Extract the [X, Y] coordinate from the center of the cell holding the provided text.  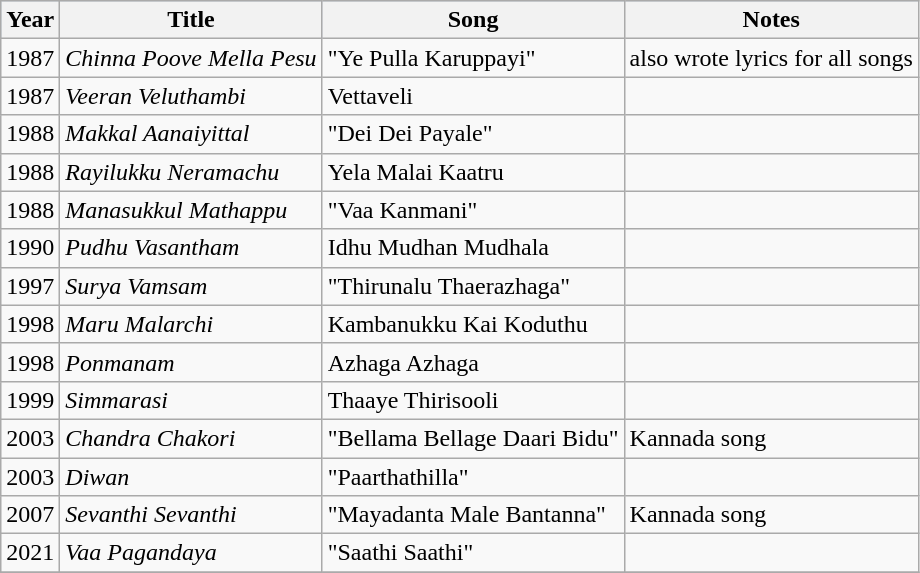
Vaa Pagandaya [191, 553]
"Paarthathilla" [473, 477]
Idhu Mudhan Mudhala [473, 248]
Ponmanam [191, 362]
Kambanukku Kai Koduthu [473, 324]
"Thirunalu Thaerazhaga" [473, 286]
1997 [30, 286]
"Ye Pulla Karuppayi" [473, 58]
Makkal Aanaiyittal [191, 134]
Chandra Chakori [191, 438]
1990 [30, 248]
2021 [30, 553]
Title [191, 20]
Azhaga Azhaga [473, 362]
Yela Malai Kaatru [473, 172]
Year [30, 20]
Rayilukku Neramachu [191, 172]
Thaaye Thirisooli [473, 400]
Manasukkul Mathappu [191, 210]
"Saathi Saathi" [473, 553]
"Dei Dei Payale" [473, 134]
2007 [30, 515]
Maru Malarchi [191, 324]
Song [473, 20]
Diwan [191, 477]
Sevanthi Sevanthi [191, 515]
Vettaveli [473, 96]
"Bellama Bellage Daari Bidu" [473, 438]
1999 [30, 400]
also wrote lyrics for all songs [771, 58]
Pudhu Vasantham [191, 248]
Chinna Poove Mella Pesu [191, 58]
Surya Vamsam [191, 286]
"Mayadanta Male Bantanna" [473, 515]
Veeran Veluthambi [191, 96]
"Vaa Kanmani" [473, 210]
Notes [771, 20]
Simmarasi [191, 400]
